Find where the given text appears and provide that cell's center as (X, Y) coordinate. 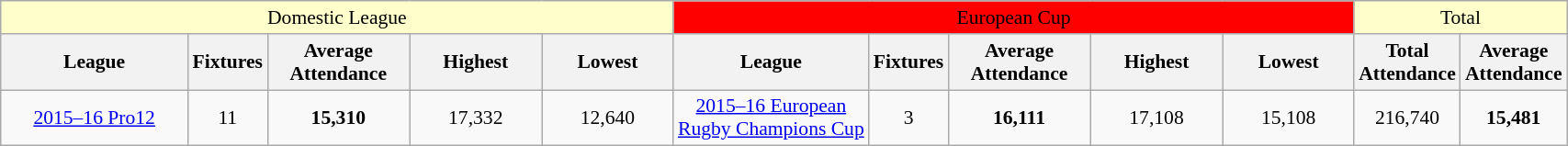
Total Attendance (1407, 62)
2015–16 Pro12 (95, 118)
15,481 (1514, 118)
17,108 (1156, 118)
2015–16 European Rugby Champions Cup (772, 118)
15,108 (1288, 118)
3 (908, 118)
11 (228, 118)
15,310 (338, 118)
European Cup (1014, 17)
17,332 (476, 118)
16,111 (1020, 118)
12,640 (608, 118)
Domestic League (337, 17)
Total (1461, 17)
216,740 (1407, 118)
